Provide the (x, y) coordinate of the cell's center where the given text is located.  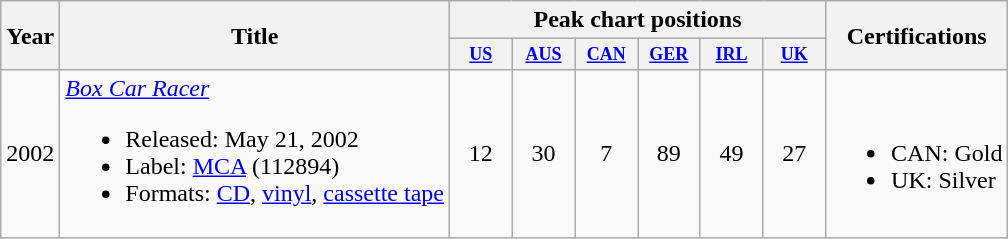
UK (794, 54)
12 (482, 154)
7 (606, 154)
2002 (30, 154)
Title (255, 36)
IRL (732, 54)
30 (544, 154)
AUS (544, 54)
Year (30, 36)
27 (794, 154)
CAN: GoldUK: Silver (917, 154)
49 (732, 154)
CAN (606, 54)
GER (670, 54)
Box Car RacerReleased: May 21, 2002Label: MCA (112894)Formats: CD, vinyl, cassette tape (255, 154)
Peak chart positions (638, 20)
Certifications (917, 36)
US (482, 54)
89 (670, 154)
